Determine the [x, y] coordinate at the center of the cell enclosing the given text.  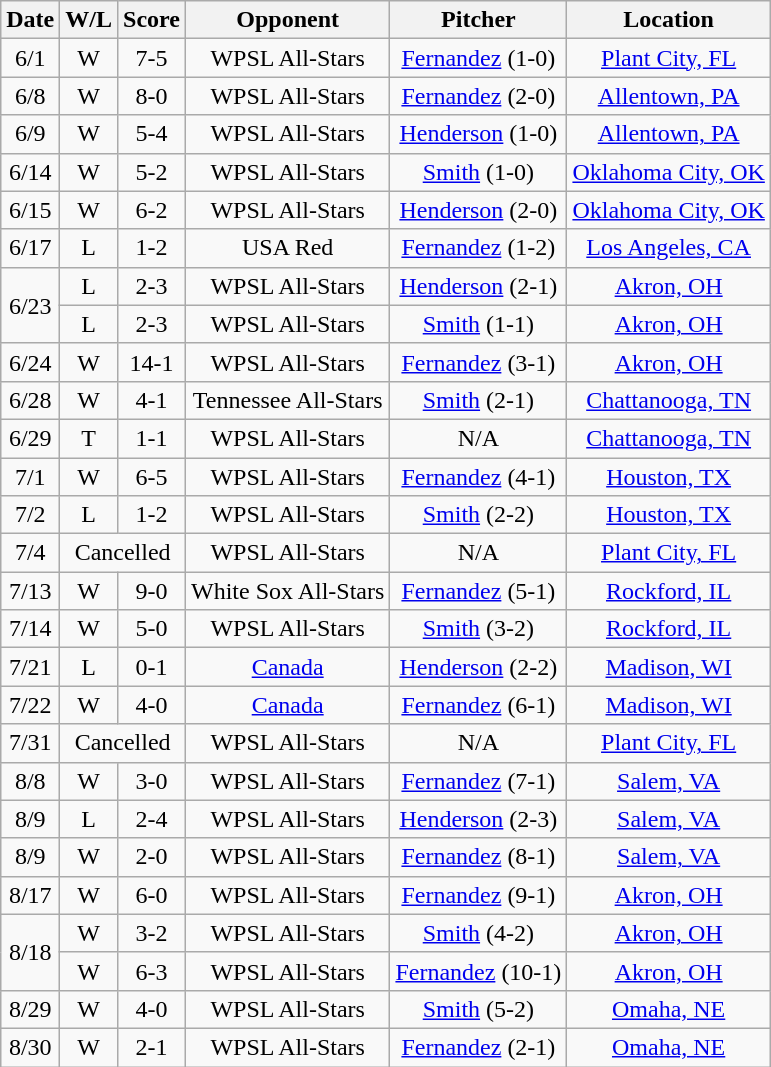
Henderson (2-0) [478, 210]
6/15 [30, 210]
6/28 [30, 400]
Smith (4-2) [478, 933]
7/1 [30, 477]
T [89, 438]
2-1 [152, 1047]
Fernandez (1-0) [478, 58]
7/21 [30, 667]
7/4 [30, 553]
Fernandez (2-0) [478, 96]
Tennessee All-Stars [287, 400]
8/8 [30, 781]
5-4 [152, 134]
6/17 [30, 248]
0-1 [152, 667]
W/L [89, 20]
7/14 [30, 629]
Smith (1-0) [478, 172]
8/29 [30, 1009]
2-0 [152, 857]
8/30 [30, 1047]
6/29 [30, 438]
Smith (2-1) [478, 400]
6/9 [30, 134]
7-5 [152, 58]
Fernandez (10-1) [478, 971]
Henderson (1-0) [478, 134]
6-5 [152, 477]
7/2 [30, 515]
1-1 [152, 438]
Pitcher [478, 20]
3-2 [152, 933]
14-1 [152, 362]
9-0 [152, 591]
8-0 [152, 96]
Fernandez (6-1) [478, 705]
Henderson (2-2) [478, 667]
USA Red [287, 248]
7/13 [30, 591]
5-0 [152, 629]
Los Angeles, CA [668, 248]
Opponent [287, 20]
6/23 [30, 305]
Score [152, 20]
Smith (2-2) [478, 515]
Smith (5-2) [478, 1009]
6-3 [152, 971]
Fernandez (7-1) [478, 781]
6-0 [152, 895]
Fernandez (9-1) [478, 895]
8/18 [30, 952]
White Sox All-Stars [287, 591]
6/1 [30, 58]
Henderson (2-3) [478, 819]
Fernandez (5-1) [478, 591]
6/24 [30, 362]
4-1 [152, 400]
2-4 [152, 819]
Fernandez (2-1) [478, 1047]
Fernandez (1-2) [478, 248]
3-0 [152, 781]
6/8 [30, 96]
Fernandez (8-1) [478, 857]
Date [30, 20]
Fernandez (4-1) [478, 477]
6/14 [30, 172]
Smith (1-1) [478, 324]
5-2 [152, 172]
7/31 [30, 743]
7/22 [30, 705]
8/17 [30, 895]
Smith (3-2) [478, 629]
Fernandez (3-1) [478, 362]
Location [668, 20]
6-2 [152, 210]
Henderson (2-1) [478, 286]
